For the text-containing cell, return its midpoint in [x, y] coordinate format. 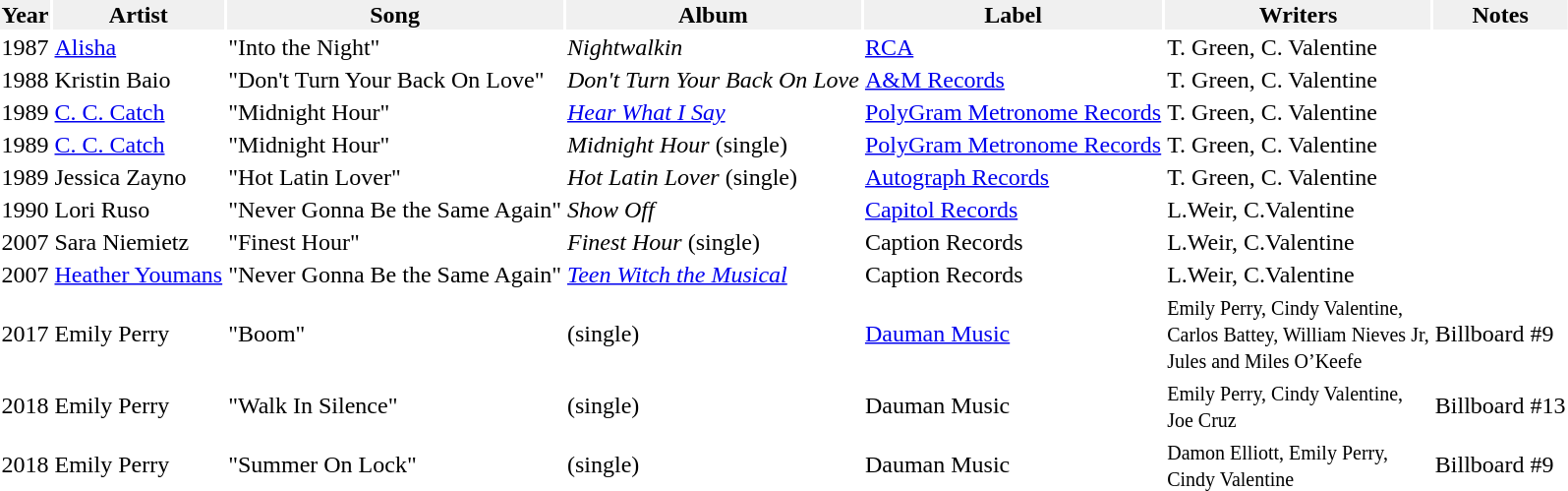
Capitol Records [1013, 210]
"Hot Latin Lover" [395, 177]
1988 [26, 80]
Artist [139, 15]
"Don't Turn Your Back On Love" [395, 80]
Sara Niemietz [139, 242]
Don't Turn Your Back On Love [713, 80]
Heather Youmans [139, 275]
"Walk In Silence" [395, 405]
Autograph Records [1013, 177]
Song [395, 15]
1990 [26, 210]
Notes [1500, 15]
Album [713, 15]
Kristin Baio [139, 80]
"Boom" [395, 334]
Midnight Hour (single) [713, 145]
Lori Ruso [139, 210]
"Into the Night" [395, 47]
Show Off [713, 210]
Billboard #9 [1500, 334]
Finest Hour (single) [713, 242]
1987 [26, 47]
"Finest Hour" [395, 242]
A&M Records [1013, 80]
2018 [26, 405]
Hot Latin Lover (single) [713, 177]
Teen Witch the Musical [713, 275]
Year [26, 15]
Label [1013, 15]
Writers [1299, 15]
Billboard #13 [1500, 405]
Nightwalkin [713, 47]
Hear What I Say [713, 112]
RCA [1013, 47]
Emily Perry, Cindy Valentine, Carlos Battey, William Nieves Jr, Jules and Miles O’Keefe [1299, 334]
Emily Perry, Cindy Valentine, Joe Cruz [1299, 405]
Alisha [139, 47]
2017 [26, 334]
Jessica Zayno [139, 177]
